Return the [X, Y] coordinate for the center point of the cell that contains the specified text.  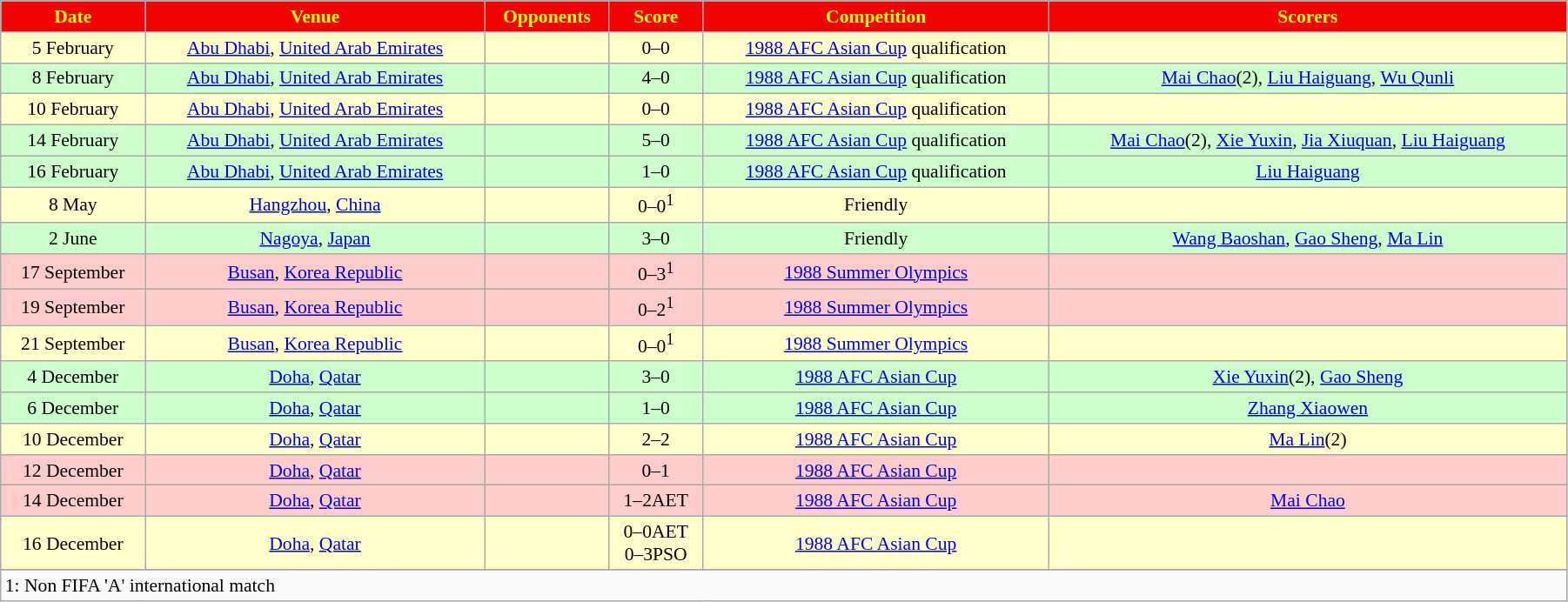
Venue [315, 17]
Zhang Xiaowen [1307, 408]
Opponents [546, 17]
Mai Chao [1307, 501]
Wang Baoshan, Gao Sheng, Ma Lin [1307, 238]
Xie Yuxin(2), Gao Sheng [1307, 378]
Date [73, 17]
6 December [73, 408]
2–2 [656, 439]
16 February [73, 171]
8 February [73, 78]
4 December [73, 378]
5 February [73, 48]
21 September [73, 343]
17 September [73, 271]
0–21 [656, 308]
5–0 [656, 141]
Liu Haiguang [1307, 171]
0–1 [656, 471]
10 February [73, 110]
1: Non FIFA 'A' international match [784, 585]
Mai Chao(2), Xie Yuxin, Jia Xiuquan, Liu Haiguang [1307, 141]
0–0AET0–3PSO [656, 543]
14 February [73, 141]
14 December [73, 501]
10 December [73, 439]
16 December [73, 543]
1–2AET [656, 501]
Score [656, 17]
Hangzhou, China [315, 205]
Competition [876, 17]
4–0 [656, 78]
19 September [73, 308]
Nagoya, Japan [315, 238]
Mai Chao(2), Liu Haiguang, Wu Qunli [1307, 78]
8 May [73, 205]
2 June [73, 238]
Scorers [1307, 17]
12 December [73, 471]
0–31 [656, 271]
Ma Lin(2) [1307, 439]
